Return (X, Y) of the center of cell containing provided text 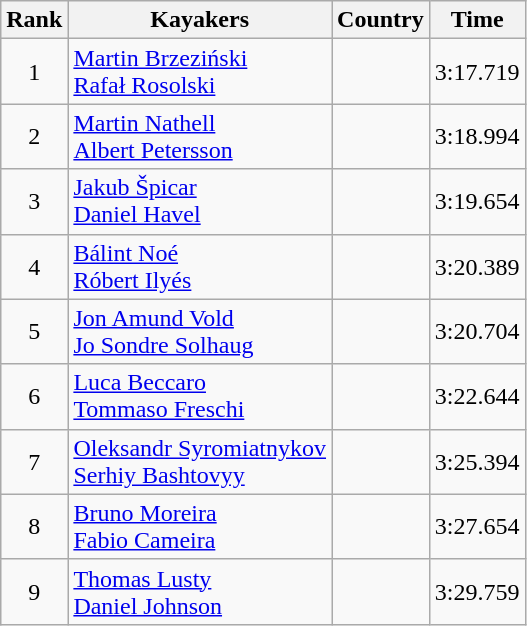
7 (34, 462)
Rank (34, 20)
3:20.704 (477, 332)
3:27.654 (477, 526)
Country (381, 20)
2 (34, 136)
3:22.644 (477, 396)
Thomas LustyDaniel Johnson (200, 592)
9 (34, 592)
Jakub ŠpicarDaniel Havel (200, 202)
3:20.389 (477, 266)
3:25.394 (477, 462)
4 (34, 266)
3 (34, 202)
3:17.719 (477, 72)
Kayakers (200, 20)
Time (477, 20)
Bálint NoéRóbert Ilyés (200, 266)
Jon Amund VoldJo Sondre Solhaug (200, 332)
8 (34, 526)
Luca BeccaroTommaso Freschi (200, 396)
3:18.994 (477, 136)
Martin BrzezińskiRafał Rosolski (200, 72)
Bruno MoreiraFabio Cameira (200, 526)
6 (34, 396)
3:29.759 (477, 592)
Martin NathellAlbert Petersson (200, 136)
Oleksandr SyromiatnykovSerhiy Bashtovyy (200, 462)
3:19.654 (477, 202)
1 (34, 72)
5 (34, 332)
